Determine the [X, Y] coordinate at the center of the cell enclosing the given text.  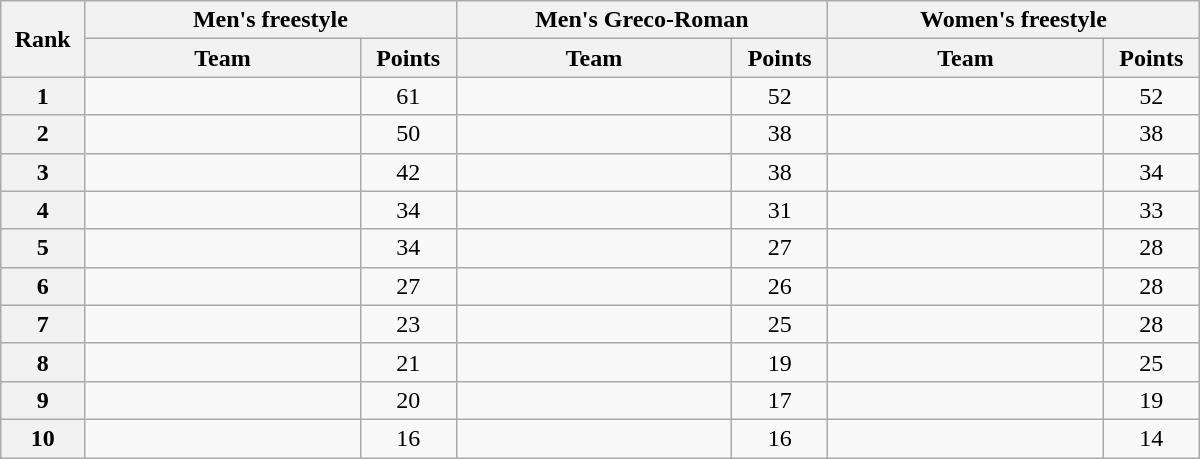
14 [1151, 438]
2 [43, 134]
33 [1151, 210]
26 [780, 286]
50 [408, 134]
3 [43, 172]
Rank [43, 39]
20 [408, 400]
17 [780, 400]
Women's freestyle [1014, 20]
Men's Greco-Roman [642, 20]
9 [43, 400]
31 [780, 210]
42 [408, 172]
21 [408, 362]
61 [408, 96]
7 [43, 324]
1 [43, 96]
5 [43, 248]
4 [43, 210]
10 [43, 438]
Men's freestyle [271, 20]
23 [408, 324]
6 [43, 286]
8 [43, 362]
